Output the (X, Y) coordinate of the center of the cell containing the given text.  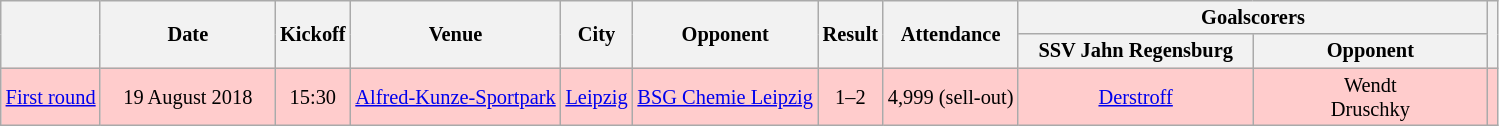
15:30 (312, 97)
Kickoff (312, 34)
Leipzig (597, 97)
Date (188, 34)
Result (850, 34)
City (597, 34)
4,999 (sell-out) (950, 97)
Goalscorers (1252, 17)
19 August 2018 (188, 97)
First round (51, 97)
BSG Chemie Leipzig (726, 97)
Venue (455, 34)
1–2 (850, 97)
Attendance (950, 34)
Wendt Druschky (1370, 97)
SSV Jahn Regensburg (1136, 51)
Derstroff (1136, 97)
Alfred-Kunze-Sportpark (455, 97)
